Scan for the cell matching the given text and deliver its [X, Y] coordinate at center. 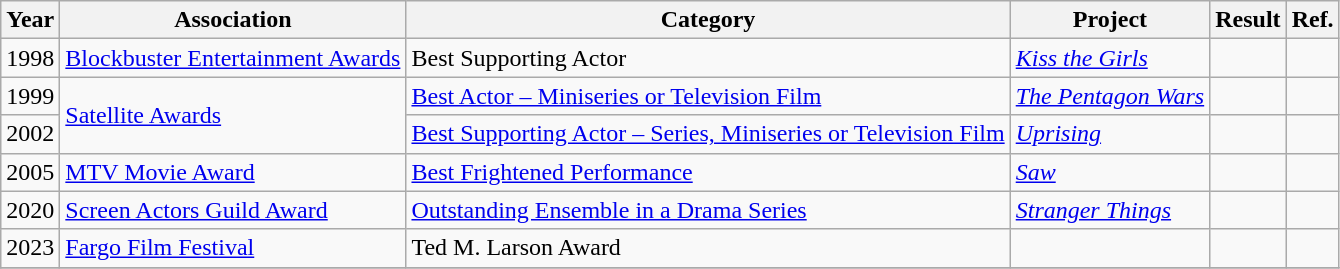
Result [1248, 20]
2020 [30, 210]
Year [30, 20]
Ref. [1312, 20]
2023 [30, 248]
Kiss the Girls [1110, 58]
Outstanding Ensemble in a Drama Series [708, 210]
Association [233, 20]
Best Frightened Performance [708, 172]
Ted M. Larson Award [708, 248]
Best Actor – Miniseries or Television Film [708, 96]
Best Supporting Actor – Series, Miniseries or Television Film [708, 134]
Best Supporting Actor [708, 58]
MTV Movie Award [233, 172]
Satellite Awards [233, 115]
Screen Actors Guild Award [233, 210]
1998 [30, 58]
1999 [30, 96]
Project [1110, 20]
The Pentagon Wars [1110, 96]
Saw [1110, 172]
Uprising [1110, 134]
Stranger Things [1110, 210]
2005 [30, 172]
Blockbuster Entertainment Awards [233, 58]
Fargo Film Festival [233, 248]
2002 [30, 134]
Category [708, 20]
